Determine the [X, Y] coordinate at the center of the cell enclosing the given text.  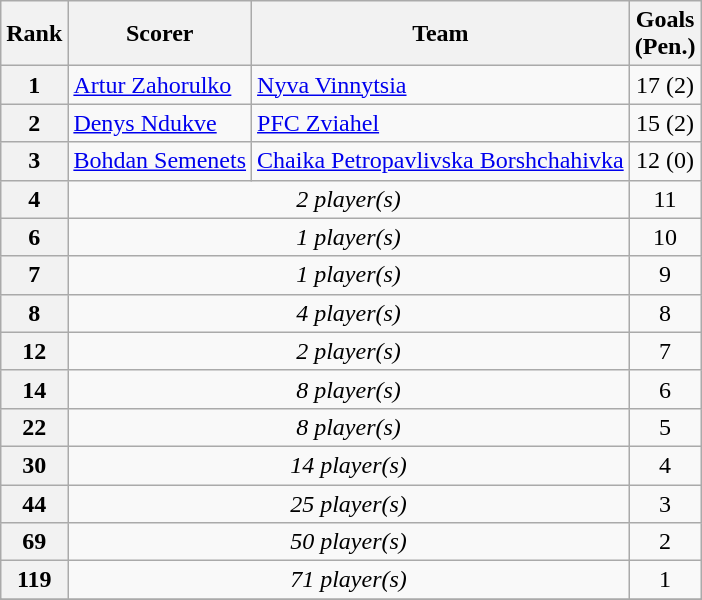
44 [34, 503]
71 player(s) [348, 580]
9 [665, 275]
12 (0) [665, 161]
Team [441, 34]
Bohdan Semenets [160, 161]
22 [34, 427]
10 [665, 237]
50 player(s) [348, 542]
Artur Zahorulko [160, 85]
30 [34, 465]
Rank [34, 34]
4 player(s) [348, 313]
Goals(Pen.) [665, 34]
12 [34, 351]
14 [34, 389]
Chaika Petropavlivska Borshchahivka [441, 161]
15 (2) [665, 123]
25 player(s) [348, 503]
69 [34, 542]
11 [665, 199]
Denys Ndukve [160, 123]
PFC Zviahel [441, 123]
Nyva Vinnytsia [441, 85]
14 player(s) [348, 465]
Scorer [160, 34]
17 (2) [665, 85]
119 [34, 580]
5 [665, 427]
